Find where the given text appears and provide that cell's center as (x, y) coordinate. 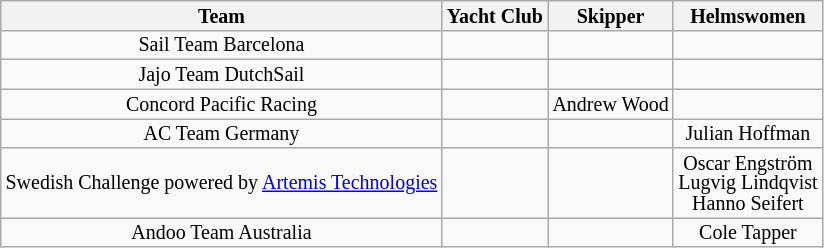
Sail Team Barcelona (222, 46)
Skipper (611, 16)
Andoo Team Australia (222, 232)
Yacht Club (495, 16)
Team (222, 16)
AC Team Germany (222, 134)
Andrew Wood (611, 104)
Julian Hoffman (748, 134)
Concord Pacific Racing (222, 104)
Oscar Engström Lugvig Lindqvist Hanno Seifert (748, 182)
Swedish Challenge powered by Artemis Technologies (222, 182)
Jajo Team DutchSail (222, 74)
Cole Tapper (748, 232)
Helmswomen (748, 16)
